Scan for the cell matching the given text and deliver its [x, y] coordinate at center. 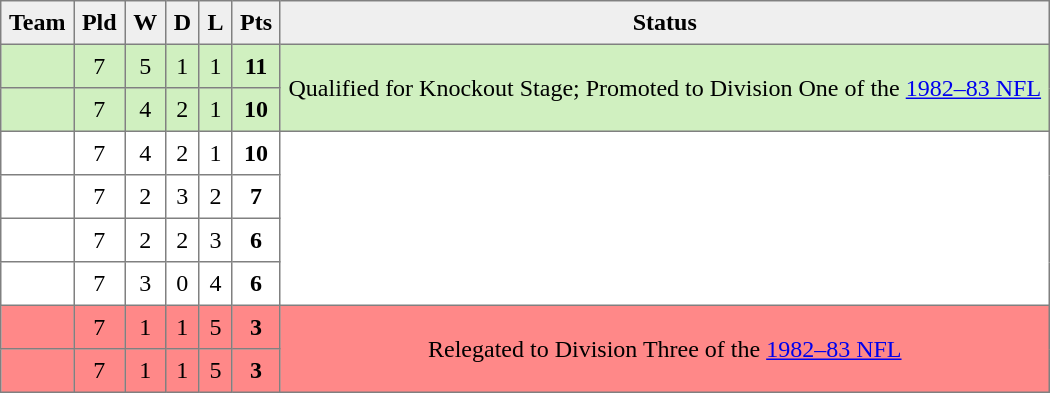
Qualified for Knockout Stage; Promoted to Division One of the 1982–83 NFL [664, 88]
W [145, 23]
Pld [100, 23]
D [182, 23]
L [216, 23]
Pts [256, 23]
0 [182, 284]
Status [664, 23]
11 [256, 66]
Team [38, 23]
Relegated to Division Three of the 1982–83 NFL [664, 348]
